Capture the cell that displays the provided text and extract its (X, Y) central coordinate. 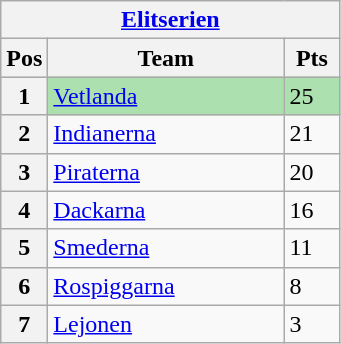
2 (24, 134)
Pts (312, 58)
7 (24, 324)
25 (312, 96)
Indianerna (166, 134)
8 (312, 286)
1 (24, 96)
11 (312, 248)
Piraterna (166, 172)
Dackarna (166, 210)
Pos (24, 58)
20 (312, 172)
Vetlanda (166, 96)
4 (24, 210)
Rospiggarna (166, 286)
Team (166, 58)
21 (312, 134)
5 (24, 248)
16 (312, 210)
Lejonen (166, 324)
Smederna (166, 248)
Elitserien (170, 20)
6 (24, 286)
